From the cell containing the given text, extract its center point as [x, y] coordinate. 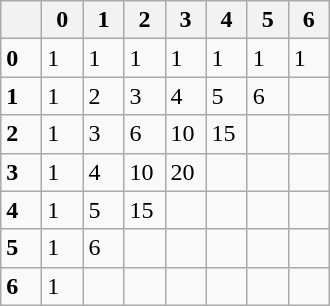
20 [186, 172]
